Identify which cell holds the provided text, then report its [X, Y] central coordinate. 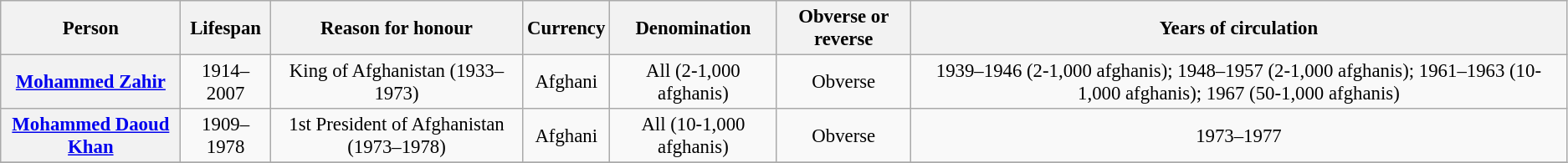
1939–1946 (2-1,000 afghanis); 1948–1957 (2-1,000 afghanis); 1961–1963 (10-1,000 afghanis); 1967 (50-1,000 afghanis) [1238, 82]
Mohammed Zahir [90, 82]
Obverse or reverse [843, 28]
Reason for honour [397, 28]
Person [90, 28]
Currency [566, 28]
Years of circulation [1238, 28]
King of Afghanistan (1933–1973) [397, 82]
1st President of Afghanistan (1973–1978) [397, 135]
Denomination [694, 28]
Lifespan [226, 28]
1914–2007 [226, 82]
1909–1978 [226, 135]
Mohammed Daoud Khan [90, 135]
1973–1977 [1238, 135]
All (10-1,000 afghanis) [694, 135]
All (2-1,000 afghanis) [694, 82]
